Detect which cell encompasses the target text, then output its [X, Y] center coordinate. 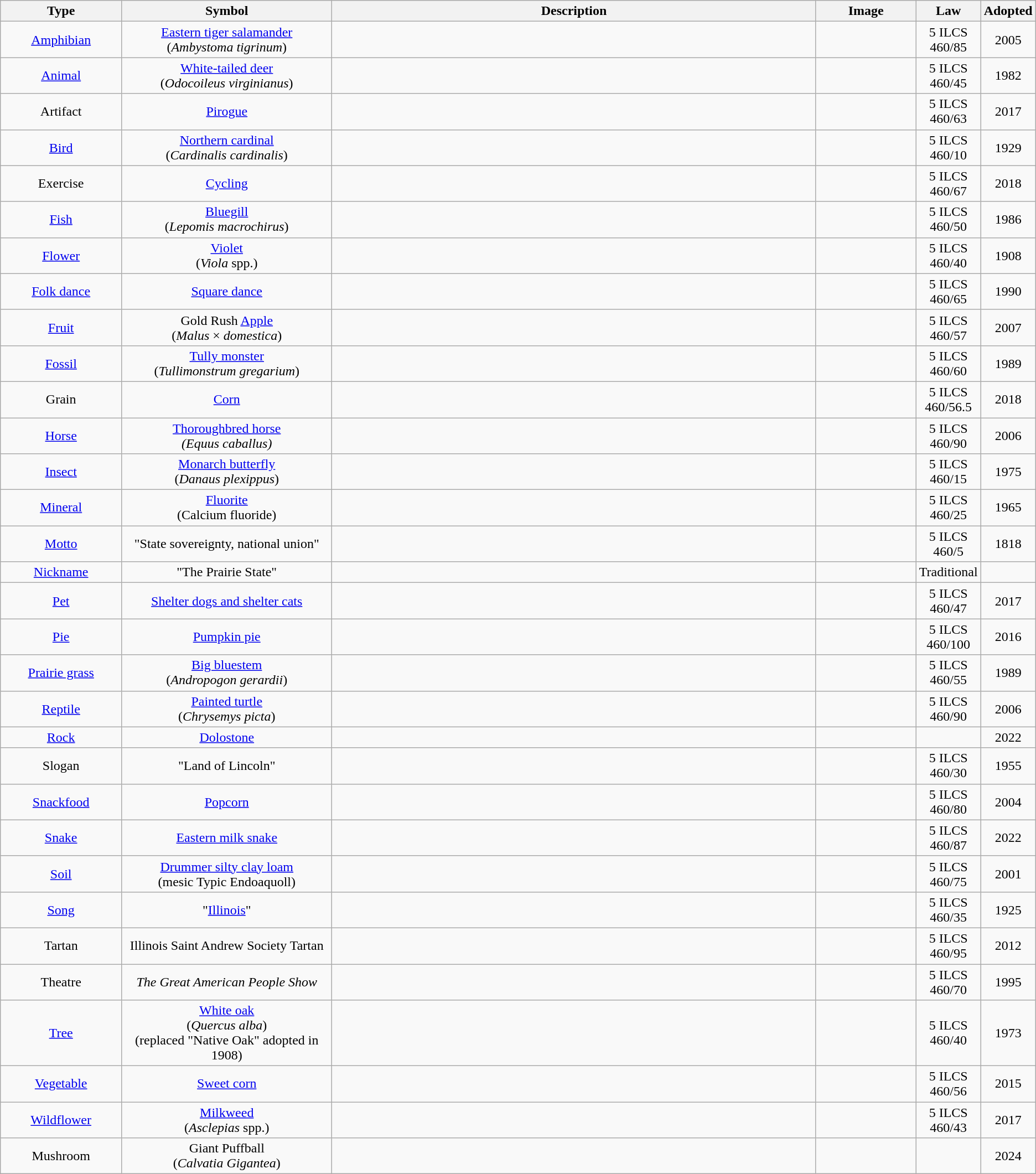
"The Prairie State" [227, 572]
Tully monster(Tullimonstrum gregarium) [227, 363]
White oak(Quercus alba)(replaced "Native Oak" adopted in 1908) [227, 1033]
5 ILCS 460/63 [949, 112]
Monarch butterfly(Danaus plexippus) [227, 472]
5 ILCS 460/56 [949, 1084]
The Great American People Show [227, 982]
Painted turtle(Chrysemys picta) [227, 708]
1965 [1008, 508]
1973 [1008, 1033]
5 ILCS 460/67 [949, 184]
Slogan [61, 766]
Thoroughbred horse(Equus caballus) [227, 435]
Symbol [227, 11]
5 ILCS 460/85 [949, 40]
5 ILCS 460/65 [949, 291]
5 ILCS 460/47 [949, 601]
Tartan [61, 945]
Pirogue [227, 112]
Image [866, 11]
Insect [61, 472]
Tree [61, 1033]
Mushroom [61, 1156]
Exercise [61, 184]
5 ILCS 460/43 [949, 1120]
Violet(Viola spp.) [227, 256]
5 ILCS 460/75 [949, 873]
Grain [61, 400]
1986 [1008, 219]
"State sovereignty, national union" [227, 544]
1818 [1008, 544]
Eastern tiger salamander(Ambystoma tigrinum) [227, 40]
Snackfood [61, 801]
5 ILCS 460/25 [949, 508]
2001 [1008, 873]
Song [61, 910]
5 ILCS 460/80 [949, 801]
5 ILCS 460/55 [949, 673]
5 ILCS 460/56.5 [949, 400]
Pumpkin pie [227, 637]
Corn [227, 400]
2004 [1008, 801]
Motto [61, 544]
Sweet corn [227, 1084]
Adopted [1008, 11]
1982 [1008, 75]
Rock [61, 737]
Bird [61, 147]
5 ILCS 460/70 [949, 982]
White-tailed deer(Odocoileus virginianus) [227, 75]
Artifact [61, 112]
1990 [1008, 291]
2016 [1008, 637]
5 ILCS 460/45 [949, 75]
Wildflower [61, 1120]
Pet [61, 601]
Gold Rush Apple(Malus × domestica) [227, 328]
Popcorn [227, 801]
5 ILCS 460/30 [949, 766]
Shelter dogs and shelter cats [227, 601]
"Illinois" [227, 910]
5 ILCS 460/15 [949, 472]
1955 [1008, 766]
Type [61, 11]
Description [574, 11]
5 ILCS 460/57 [949, 328]
5 ILCS 460/95 [949, 945]
Square dance [227, 291]
Theatre [61, 982]
Flower [61, 256]
Giant Puffball(Calvatia Gigantea) [227, 1156]
Fruit [61, 328]
Fish [61, 219]
Nickname [61, 572]
Milkweed(Asclepias spp.) [227, 1120]
Vegetable [61, 1084]
2024 [1008, 1156]
5 ILCS 460/100 [949, 637]
5 ILCS 460/35 [949, 910]
2015 [1008, 1084]
1908 [1008, 256]
"Land of Lincoln" [227, 766]
Cycling [227, 184]
5 ILCS 460/5 [949, 544]
Snake [61, 838]
Northern cardinal(Cardinalis cardinalis) [227, 147]
Fossil [61, 363]
Eastern milk snake [227, 838]
2007 [1008, 328]
Illinois Saint Andrew Society Tartan [227, 945]
5 ILCS 460/87 [949, 838]
Folk dance [61, 291]
Fluorite(Calcium fluoride) [227, 508]
Reptile [61, 708]
Horse [61, 435]
Animal [61, 75]
1929 [1008, 147]
1925 [1008, 910]
Traditional [949, 572]
2012 [1008, 945]
Dolostone [227, 737]
1995 [1008, 982]
Mineral [61, 508]
Big bluestem(Andropogon gerardii) [227, 673]
Prairie grass [61, 673]
5 ILCS 460/10 [949, 147]
Pie [61, 637]
Soil [61, 873]
Drummer silty clay loam(mesic Typic Endoaquoll) [227, 873]
2005 [1008, 40]
5 ILCS 460/60 [949, 363]
Law [949, 11]
Bluegill(Lepomis macrochirus) [227, 219]
Amphibian [61, 40]
5 ILCS 460/50 [949, 219]
1975 [1008, 472]
